Extract the [X, Y] coordinate from the center of the cell holding the provided text.  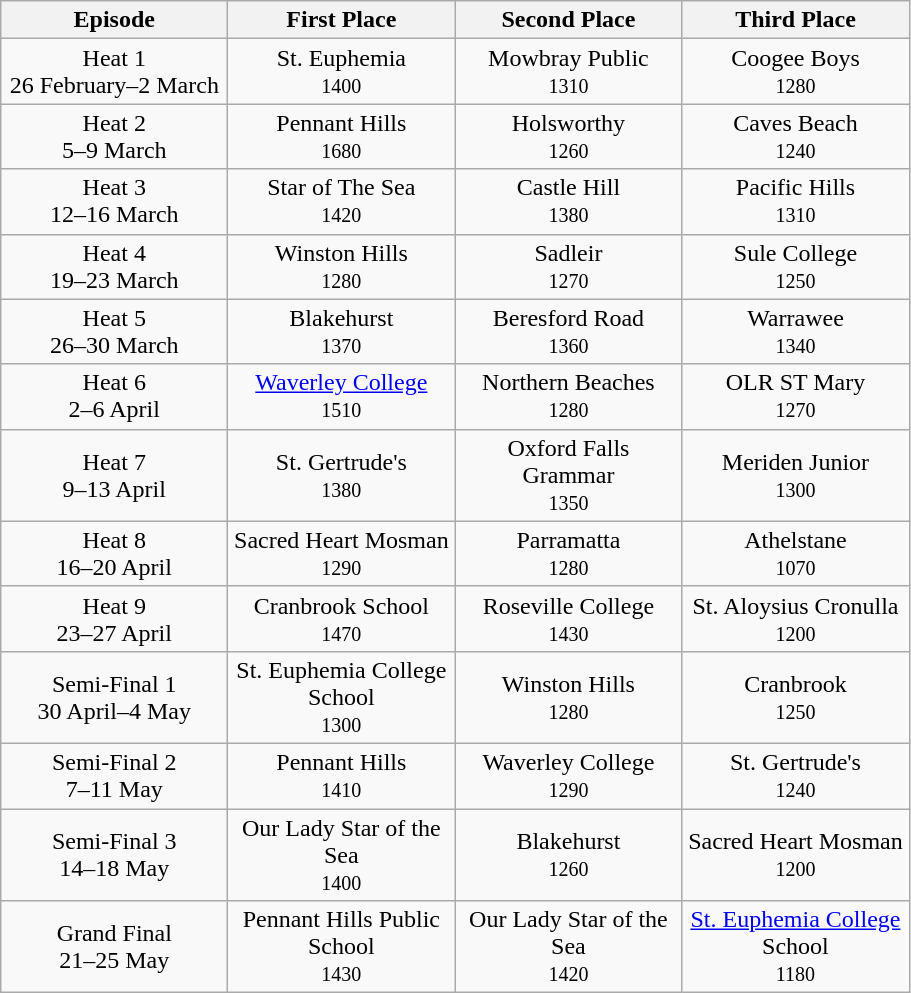
Heat 923–27 April [114, 618]
Cranbrook1250 [796, 697]
Pennant Hills1680 [342, 136]
Blakehurst1370 [342, 332]
Blakehurst1260 [568, 854]
Cranbrook School1470 [342, 618]
Semi-Final 27–11 May [114, 776]
Waverley College1510 [342, 396]
Semi-Final 314–18 May [114, 854]
Roseville College1430 [568, 618]
Northern Beaches1280 [568, 396]
Heat 816–20 April [114, 554]
Heat 312–16 March [114, 202]
Sadleir1270 [568, 266]
Oxford Falls Grammar1350 [568, 475]
Coogee Boys1280 [796, 72]
Caves Beach1240 [796, 136]
Sacred Heart Mosman1290 [342, 554]
Pennant Hills 1410 [342, 776]
Heat 526–30 March [114, 332]
St. Euphemia College School1180 [796, 947]
Beresford Road1360 [568, 332]
Our Lady Star of the Sea1420 [568, 947]
St. Aloysius Cronulla1200 [796, 618]
Star of The Sea1420 [342, 202]
Athelstane1070 [796, 554]
St. Gertrude's1380 [342, 475]
Parramatta1280 [568, 554]
Mowbray Public1310 [568, 72]
Third Place [796, 20]
Waverley College1290 [568, 776]
Pennant Hills Public School1430 [342, 947]
First Place [342, 20]
Sacred Heart Mosman1200 [796, 854]
Second Place [568, 20]
Grand Final21–25 May [114, 947]
Sule College1250 [796, 266]
OLR ST Mary1270 [796, 396]
Heat 126 February–2 March [114, 72]
Episode [114, 20]
Heat 419–23 March [114, 266]
Warrawee1340 [796, 332]
Heat 79–13 April [114, 475]
Heat 25–9 March [114, 136]
Our Lady Star of the Sea1400 [342, 854]
St. Euphemia College School1300 [342, 697]
Pacific Hills1310 [796, 202]
Castle Hill1380 [568, 202]
Holsworthy1260 [568, 136]
St. Euphemia1400 [342, 72]
Heat 62–6 April [114, 396]
Meriden Junior1300 [796, 475]
St. Gertrude's1240 [796, 776]
Semi-Final 130 April–4 May [114, 697]
